Return the [x, y] coordinate for the center point of the cell that contains the specified text.  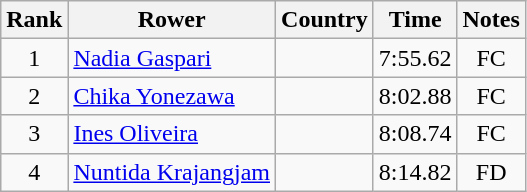
Country [325, 20]
4 [34, 172]
7:55.62 [415, 58]
Notes [491, 20]
FD [491, 172]
Ines Oliveira [172, 134]
Rank [34, 20]
Nuntida Krajangjam [172, 172]
Nadia Gaspari [172, 58]
8:14.82 [415, 172]
Rower [172, 20]
Chika Yonezawa [172, 96]
2 [34, 96]
Time [415, 20]
3 [34, 134]
8:02.88 [415, 96]
8:08.74 [415, 134]
1 [34, 58]
